Return [x, y] of the center of cell containing provided text 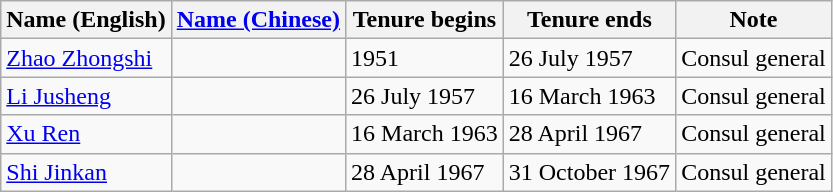
Shi Jinkan [86, 172]
Name (English) [86, 20]
Tenure begins [425, 20]
Li Jusheng [86, 96]
1951 [425, 58]
Xu Ren [86, 134]
Zhao Zhongshi [86, 58]
31 October 1967 [589, 172]
Note [754, 20]
Name (Chinese) [258, 20]
Tenure ends [589, 20]
